Search for the cell housing the specified text and yield its (x, y) center coordinate. 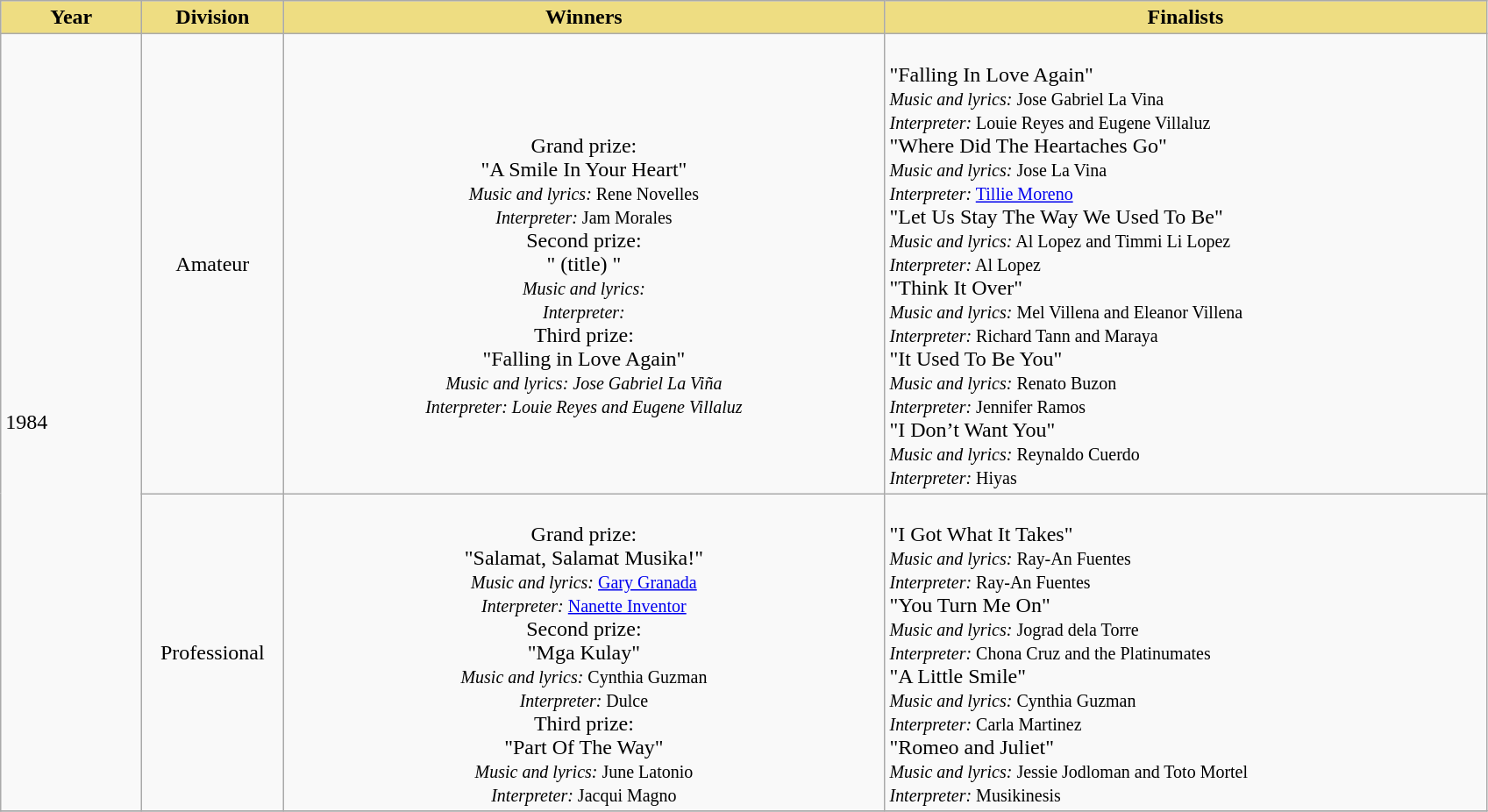
Division (212, 18)
Professional (212, 652)
Amateur (212, 264)
1984 (72, 423)
Finalists (1185, 18)
Winners (584, 18)
Year (72, 18)
